Provide the (X, Y) coordinate of the cell's center where the given text is located.  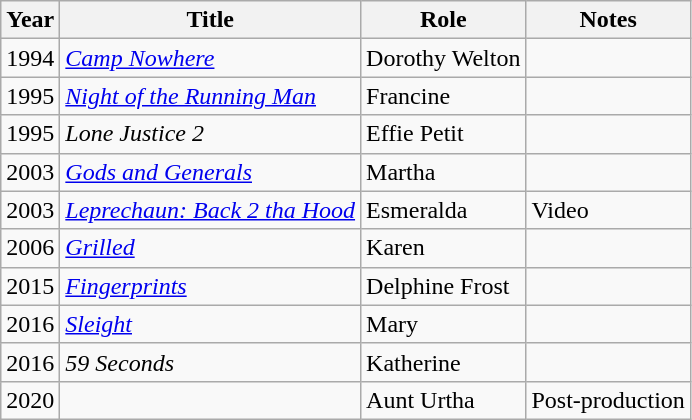
Lone Justice 2 (210, 134)
Notes (608, 20)
1994 (30, 58)
Mary (444, 324)
Fingerprints (210, 286)
Delphine Frost (444, 286)
Martha (444, 172)
Post-production (608, 400)
Dorothy Welton (444, 58)
Sleight (210, 324)
Gods and Generals (210, 172)
Camp Nowhere (210, 58)
Video (608, 210)
Role (444, 20)
Aunt Urtha (444, 400)
Leprechaun: Back 2 tha Hood (210, 210)
Esmeralda (444, 210)
Grilled (210, 248)
Title (210, 20)
Year (30, 20)
2015 (30, 286)
2020 (30, 400)
59 Seconds (210, 362)
Francine (444, 96)
Night of the Running Man (210, 96)
Karen (444, 248)
Katherine (444, 362)
2006 (30, 248)
Effie Petit (444, 134)
